For the text-containing cell, return its midpoint in [X, Y] coordinate format. 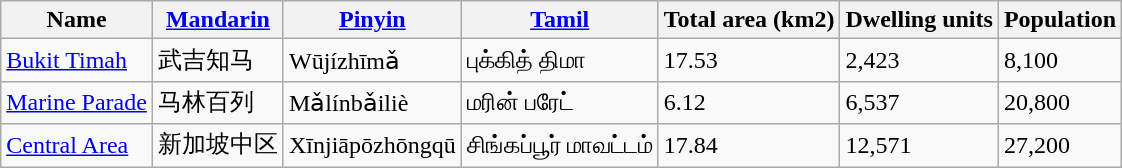
சிங்கப்பூர் மாவட்டம் [560, 146]
12,571 [919, 146]
6.12 [749, 102]
Population [1060, 20]
Pinyin [372, 20]
மரின் பரேட் [560, 102]
Name [77, 20]
Mandarin [218, 20]
6,537 [919, 102]
17.84 [749, 146]
武吉知马 [218, 60]
Total area (km2) [749, 20]
2,423 [919, 60]
Tamil [560, 20]
Dwelling units [919, 20]
Xīnjiāpōzhōngqū [372, 146]
新加坡中区 [218, 146]
Mǎlínbǎiliè [372, 102]
புக்கித் திமா [560, 60]
Wūjízhīmǎ [372, 60]
马林百列 [218, 102]
20,800 [1060, 102]
Central Area [77, 146]
8,100 [1060, 60]
Marine Parade [77, 102]
27,200 [1060, 146]
Bukit Timah [77, 60]
17.53 [749, 60]
